Return the [x, y] coordinate for the center point of the cell that contains the specified text.  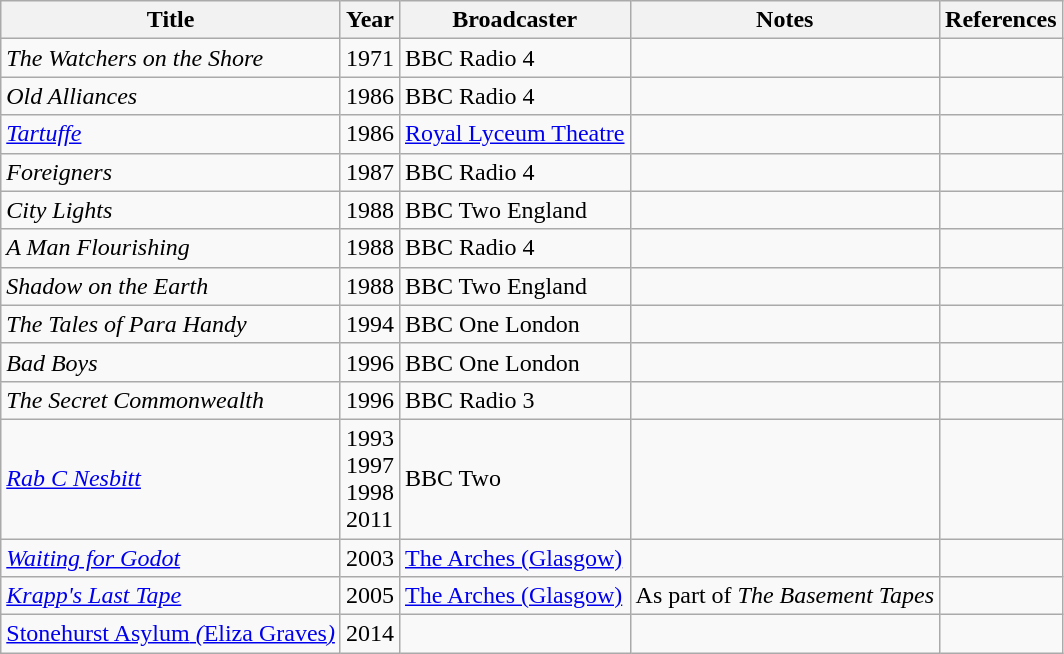
Royal Lyceum Theatre [514, 134]
1971 [370, 58]
Foreigners [171, 172]
2003 [370, 557]
Stonehurst Asylum (Eliza Graves) [171, 634]
2005 [370, 596]
Bad Boys [171, 362]
Broadcaster [514, 20]
Notes [784, 20]
References [1002, 20]
The Secret Commonwealth [171, 400]
As part of The Basement Tapes [784, 596]
BBC Two [514, 478]
Year [370, 20]
Rab C Nesbitt [171, 478]
Old Alliances [171, 96]
Waiting for Godot [171, 557]
City Lights [171, 210]
1993199719982011 [370, 478]
2014 [370, 634]
Krapp's Last Tape [171, 596]
The Watchers on the Shore [171, 58]
A Man Flourishing [171, 248]
Tartuffe [171, 134]
1994 [370, 324]
1987 [370, 172]
The Tales of Para Handy [171, 324]
Shadow on the Earth [171, 286]
Title [171, 20]
BBC Radio 3 [514, 400]
